Determine the [x, y] coordinate at the center of the cell enclosing the given text.  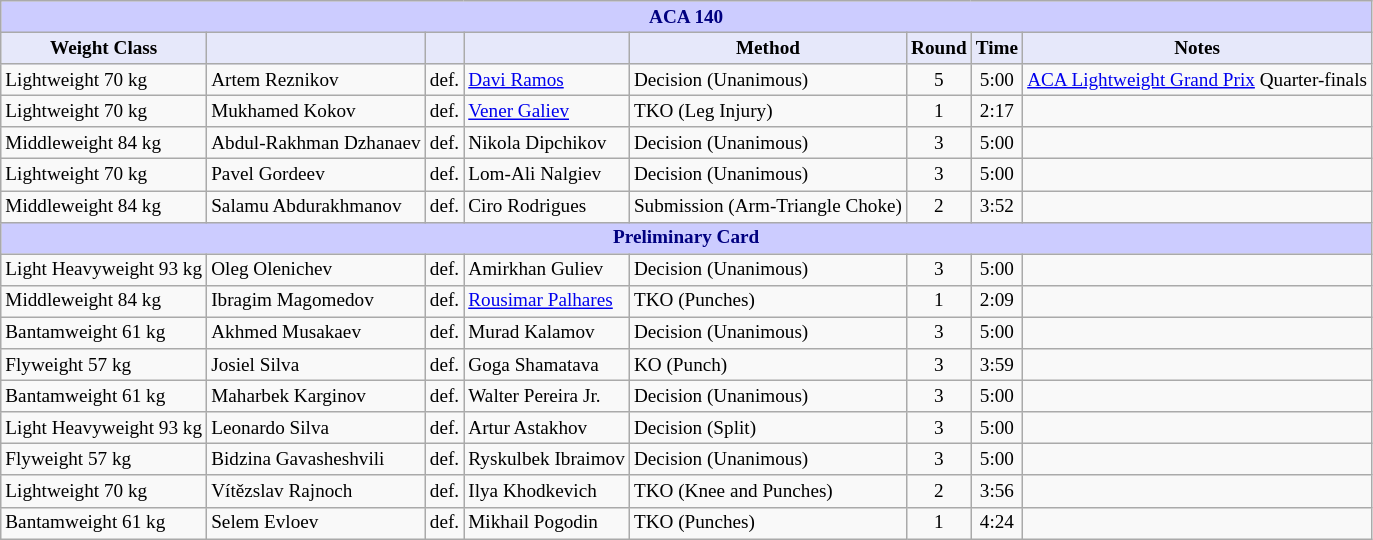
2:09 [996, 301]
Lom-Ali Nalgiev [547, 175]
2:17 [996, 111]
Murad Kalamov [547, 333]
ACA Lightweight Grand Prix Quarter-finals [1198, 80]
4:24 [996, 523]
Leonardo Silva [316, 428]
Mikhail Pogodin [547, 523]
Round [940, 48]
Selem Evloev [316, 523]
Ryskulbek Ibraimov [547, 460]
5 [940, 80]
ACA 140 [686, 17]
Ilya Khodkevich [547, 491]
Artem Reznikov [316, 80]
Salamu Abdurakhmanov [316, 206]
Davi Ramos [547, 80]
Artur Astakhov [547, 428]
Notes [1198, 48]
Decision (Split) [768, 428]
Method [768, 48]
Amirkhan Guliev [547, 270]
Bidzina Gavasheshvili [316, 460]
Walter Pereira Jr. [547, 396]
Oleg Olenichev [316, 270]
Vítězslav Rajnoch [316, 491]
Maharbek Karginov [316, 396]
Pavel Gordeev [316, 175]
Rousimar Palhares [547, 301]
KO (Punch) [768, 365]
Goga Shamatava [547, 365]
Mukhamed Kokov [316, 111]
Ibragim Magomedov [316, 301]
Josiel Silva [316, 365]
Preliminary Card [686, 238]
Weight Class [104, 48]
TKO (Leg Injury) [768, 111]
Time [996, 48]
Vener Galiev [547, 111]
Nikola Dipchikov [547, 143]
Ciro Rodrigues [547, 206]
Akhmed Musakaev [316, 333]
TKO (Knee and Punches) [768, 491]
Abdul-Rakhman Dzhanaev [316, 143]
3:59 [996, 365]
Submission (Arm-Triangle Choke) [768, 206]
3:52 [996, 206]
3:56 [996, 491]
